Locate the cell with the specified text and output its (X, Y) center coordinate. 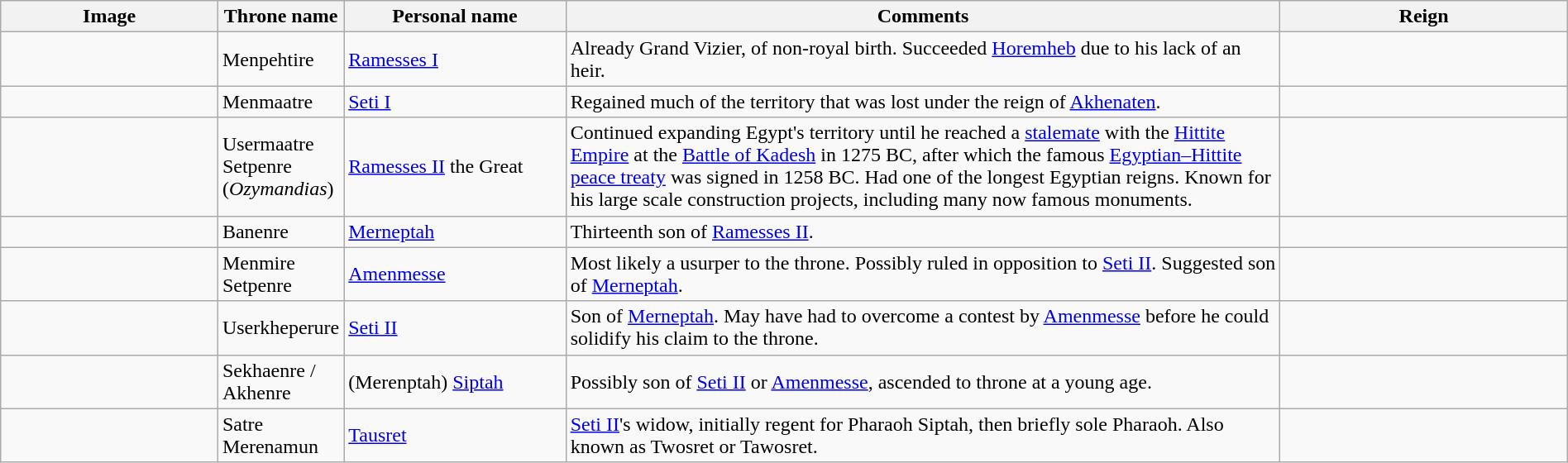
Son of Merneptah. May have had to overcome a contest by Amenmesse before he could solidify his claim to the throne. (923, 327)
Most likely a usurper to the throne. Possibly ruled in opposition to Seti II. Suggested son of Merneptah. (923, 274)
Menmire Setpenre (280, 274)
Throne name (280, 17)
(Merenptah) Siptah (455, 382)
Seti I (455, 102)
Regained much of the territory that was lost under the reign of Akhenaten. (923, 102)
Menpehtire (280, 60)
Already Grand Vizier, of non-royal birth. Succeeded Horemheb due to his lack of an heir. (923, 60)
Sekhaenre / Akhenre (280, 382)
Menmaatre (280, 102)
Userkheperure (280, 327)
Possibly son of Seti II or Amenmesse, ascended to throne at a young age. (923, 382)
Satre Merenamun (280, 435)
Comments (923, 17)
Usermaatre Setpenre (Ozymandias) (280, 167)
Image (109, 17)
Amenmesse (455, 274)
Merneptah (455, 231)
Seti II (455, 327)
Banenre (280, 231)
Thirteenth son of Ramesses II. (923, 231)
Ramesses I (455, 60)
Reign (1424, 17)
Seti II's widow, initially regent for Pharaoh Siptah, then briefly sole Pharaoh. Also known as Twosret or Tawosret. (923, 435)
Ramesses II the Great (455, 167)
Personal name (455, 17)
Tausret (455, 435)
